From the cell containing the given text, extract its center point as [X, Y] coordinate. 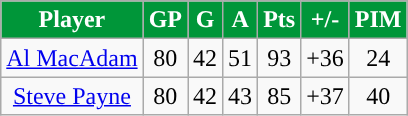
43 [240, 96]
51 [240, 58]
Player [72, 20]
93 [280, 58]
G [206, 20]
+36 [326, 58]
+/- [326, 20]
A [240, 20]
Pts [280, 20]
85 [280, 96]
+37 [326, 96]
Steve Payne [72, 96]
GP [165, 20]
24 [378, 58]
PIM [378, 20]
40 [378, 96]
Al MacAdam [72, 58]
